Determine the (X, Y) coordinate at the center of the cell enclosing the given text.  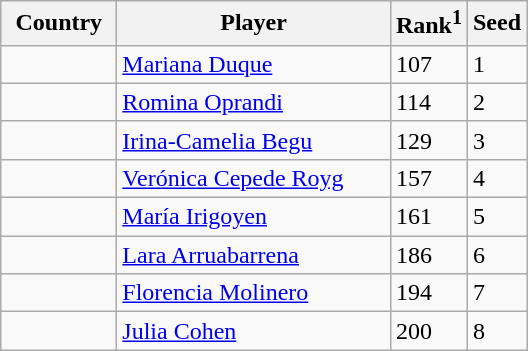
Mariana Duque (254, 64)
Romina Oprandi (254, 102)
194 (428, 293)
Seed (496, 24)
Julia Cohen (254, 331)
8 (496, 331)
114 (428, 102)
Lara Arruabarrena (254, 255)
4 (496, 178)
161 (428, 217)
Rank1 (428, 24)
3 (496, 140)
7 (496, 293)
Player (254, 24)
1 (496, 64)
Florencia Molinero (254, 293)
186 (428, 255)
Irina-Camelia Begu (254, 140)
157 (428, 178)
200 (428, 331)
2 (496, 102)
6 (496, 255)
María Irigoyen (254, 217)
5 (496, 217)
Country (59, 24)
107 (428, 64)
129 (428, 140)
Verónica Cepede Royg (254, 178)
